Capture the cell that displays the provided text and extract its [x, y] central coordinate. 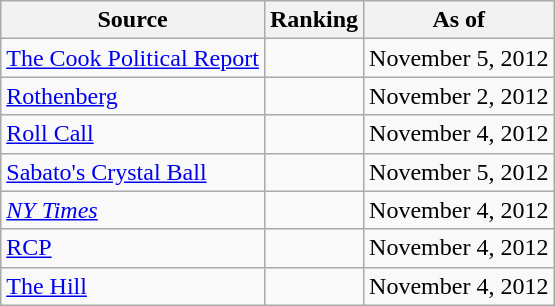
As of [459, 20]
The Cook Political Report [133, 58]
Ranking [314, 20]
RCP [133, 248]
November 2, 2012 [459, 96]
NY Times [133, 210]
Sabato's Crystal Ball [133, 172]
The Hill [133, 286]
Roll Call [133, 134]
Rothenberg [133, 96]
Source [133, 20]
